Find where the given text appears and provide that cell's center as [X, Y] coordinate. 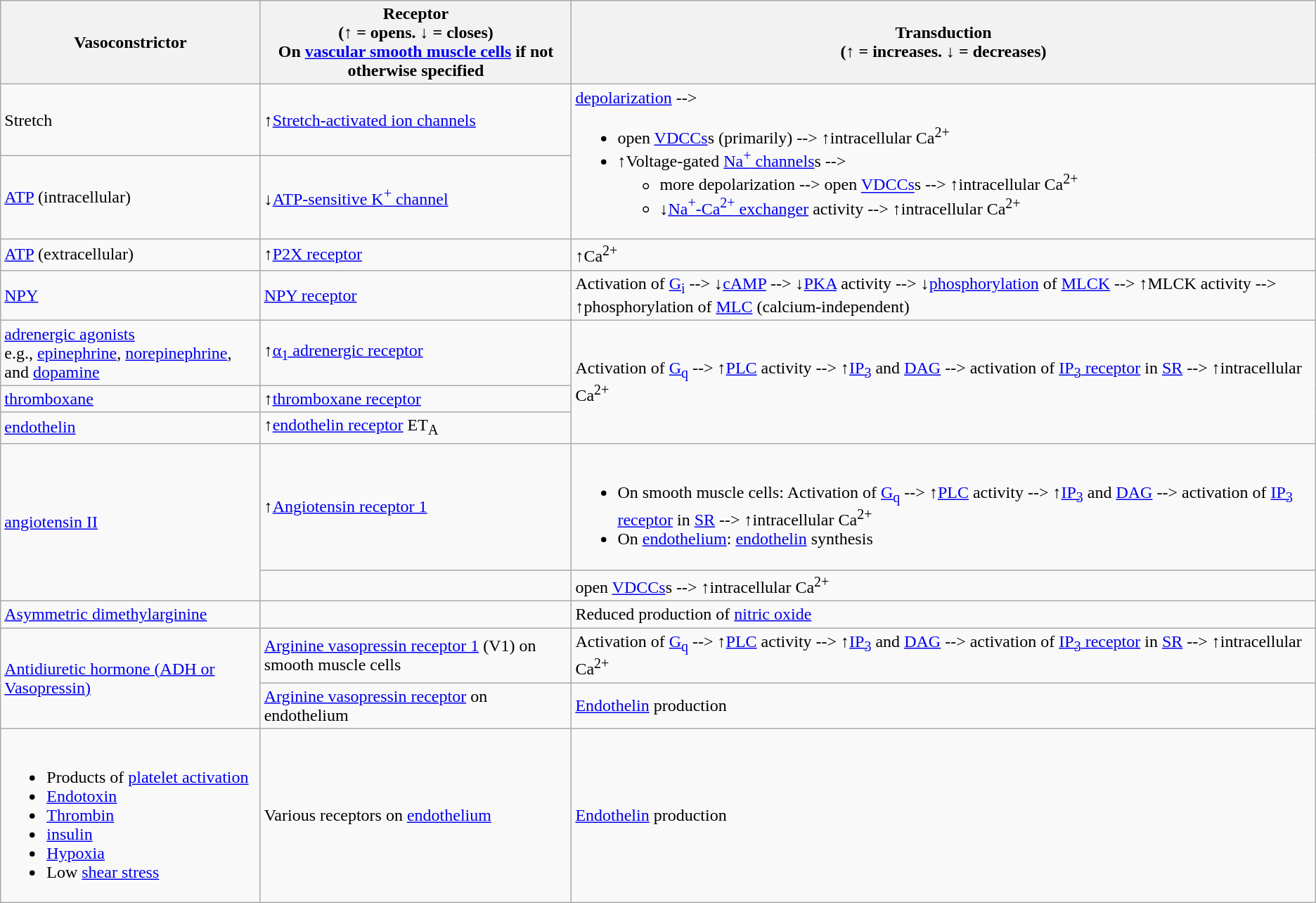
ATP (intracellular) [131, 197]
↓ATP-sensitive K+ channel [416, 197]
Various receptors on endothelium [416, 816]
Arginine vasopressin receptor 1 (V1) on smooth muscle cells [416, 655]
NPY [131, 295]
thromboxane [131, 399]
↑Stretch-activated ion channels [416, 120]
Stretch [131, 120]
↑Ca2+ [943, 255]
Reduced production of nitric oxide [943, 615]
Transduction (↑ = increases. ↓ = decreases) [943, 42]
Products of platelet activationEndotoxinThrombininsulinHypoxiaLow shear stress [131, 816]
endothelin [131, 428]
Antidiuretic hormone (ADH or Vasopressin) [131, 678]
Activation of Gi --> ↓cAMP --> ↓PKA activity --> ↓phosphorylation of MLCK --> ↑MLCK activity --> ↑phosphorylation of MLC (calcium-independent) [943, 295]
angiotensin II [131, 522]
Asymmetric dimethylarginine [131, 615]
open VDCCss --> ↑intracellular Ca2+ [943, 585]
↑thromboxane receptor [416, 399]
adrenergic agonists e.g., epinephrine, norepinephrine, and dopamine [131, 353]
ATP (extracellular) [131, 255]
Receptor (↑ = opens. ↓ = closes) On vascular smooth muscle cells if not otherwise specified [416, 42]
↑α1 adrenergic receptor [416, 353]
↑Angiotensin receptor 1 [416, 506]
Arginine vasopressin receptor on endothelium [416, 705]
↑endothelin receptor ETA [416, 428]
NPY receptor [416, 295]
Vasoconstrictor [131, 42]
↑P2X receptor [416, 255]
